Output the (X, Y) coordinate of the center of the cell containing the given text.  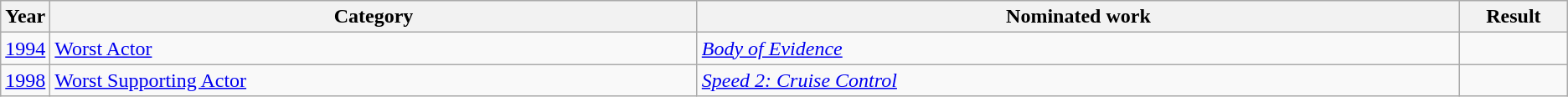
Year (25, 17)
Result (1514, 17)
1994 (25, 48)
Worst Actor (374, 48)
Worst Supporting Actor (374, 80)
Speed 2: Cruise Control (1078, 80)
Nominated work (1078, 17)
Category (374, 17)
1998 (25, 80)
Body of Evidence (1078, 48)
